Detect which cell encompasses the target text, then output its [x, y] center coordinate. 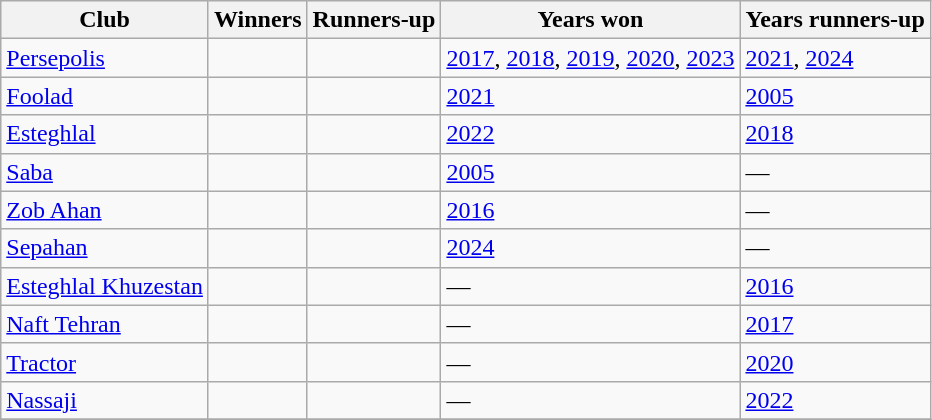
2021 [590, 96]
Club [105, 20]
2017, 2018, 2019, 2020, 2023 [590, 58]
Runners-up [374, 20]
Years runners-up [835, 20]
Years won [590, 20]
Nassaji [105, 400]
Foolad [105, 96]
Esteghlal [105, 134]
Winners [258, 20]
2021, 2024 [835, 58]
2024 [590, 248]
2017 [835, 324]
Naft Tehran [105, 324]
2020 [835, 362]
Esteghlal Khuzestan [105, 286]
Tractor [105, 362]
Saba [105, 172]
Zob Ahan [105, 210]
2018 [835, 134]
Sepahan [105, 248]
Persepolis [105, 58]
